Return the (x, y) coordinate for the center point of the cell that contains the specified text.  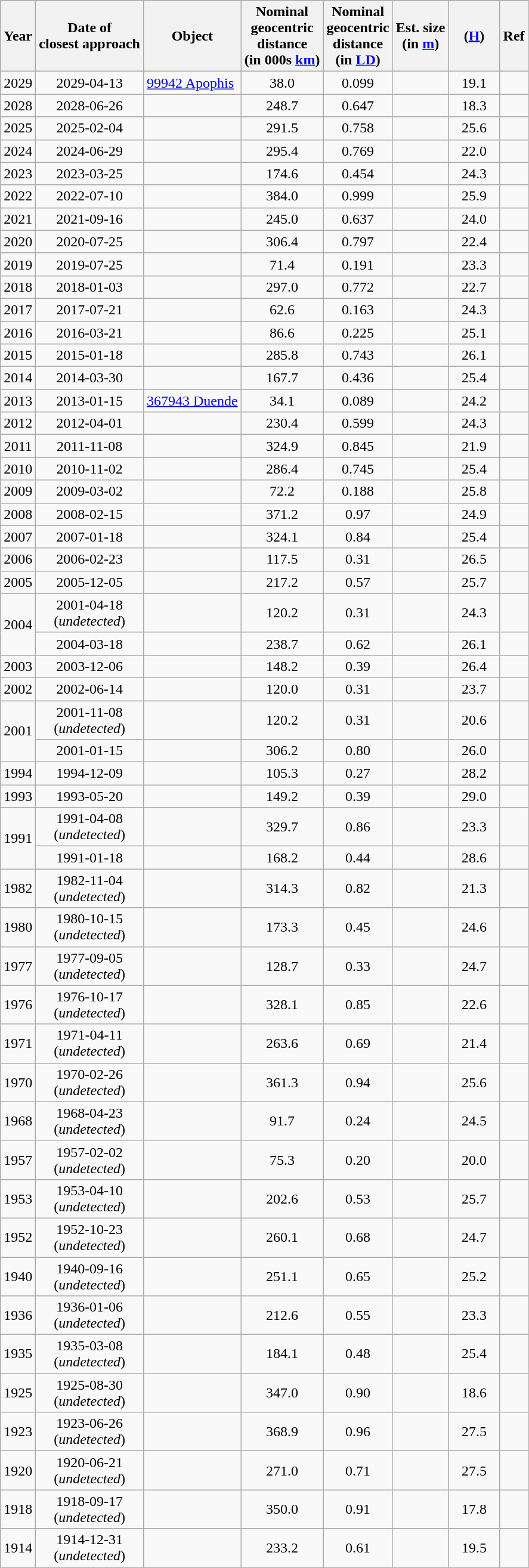
324.9 (282, 446)
0.55 (358, 1316)
25.1 (474, 332)
2011 (18, 446)
149.2 (282, 796)
2011-11-08 (89, 446)
Year (18, 36)
Nominalgeocentricdistance (in LD) (358, 36)
314.3 (282, 889)
1940-09-16(undetected) (89, 1276)
384.0 (282, 196)
2008-02-15 (89, 514)
2020-07-25 (89, 242)
2019-07-25 (89, 264)
371.2 (282, 514)
(H) (474, 36)
2004 (18, 624)
1923 (18, 1431)
1991 (18, 839)
20.6 (474, 719)
1991-04-08(undetected) (89, 827)
1968-04-23(undetected) (89, 1121)
0.089 (358, 401)
2015 (18, 355)
0.191 (358, 264)
17.8 (474, 1509)
21.3 (474, 889)
324.1 (282, 537)
1970-02-26(undetected) (89, 1082)
0.44 (358, 858)
2005-12-05 (89, 582)
2017-07-21 (89, 310)
29.0 (474, 796)
2002-06-14 (89, 689)
2021 (18, 219)
Object (192, 36)
1920 (18, 1471)
1936 (18, 1316)
1914-12-31(undetected) (89, 1548)
1994-12-09 (89, 774)
2021-09-16 (89, 219)
0.599 (358, 423)
Nominalgeocentricdistance(in 000s km) (282, 36)
0.225 (358, 332)
22.7 (474, 287)
0.45 (358, 927)
Est. size(in m) (420, 36)
0.24 (358, 1121)
0.62 (358, 644)
1980 (18, 927)
2001-04-18(undetected) (89, 613)
34.1 (282, 401)
167.7 (282, 378)
25.9 (474, 196)
1971-04-11(undetected) (89, 1044)
2014-03-30 (89, 378)
86.6 (282, 332)
2012-04-01 (89, 423)
28.6 (474, 858)
0.637 (358, 219)
251.1 (282, 1276)
217.2 (282, 582)
Ref (514, 36)
0.61 (358, 1548)
2008 (18, 514)
120.0 (282, 689)
2023-03-25 (89, 174)
1968 (18, 1121)
1940 (18, 1276)
25.2 (474, 1276)
2007-01-18 (89, 537)
212.6 (282, 1316)
2012 (18, 423)
148.2 (282, 666)
350.0 (282, 1509)
248.7 (282, 106)
2002 (18, 689)
1918 (18, 1509)
361.3 (282, 1082)
18.3 (474, 106)
2025 (18, 128)
38.0 (282, 83)
0.48 (358, 1354)
2003 (18, 666)
1976-10-17(undetected) (89, 1004)
0.90 (358, 1393)
2020 (18, 242)
306.2 (282, 751)
0.797 (358, 242)
1953 (18, 1199)
2029 (18, 83)
2004-03-18 (89, 644)
0.099 (358, 83)
91.7 (282, 1121)
2016 (18, 332)
2013 (18, 401)
1952-10-23(undetected) (89, 1237)
1977-09-05(undetected) (89, 966)
1993-05-20 (89, 796)
26.4 (474, 666)
2005 (18, 582)
0.999 (358, 196)
1977 (18, 966)
22.6 (474, 1004)
286.4 (282, 469)
184.1 (282, 1354)
2018-01-03 (89, 287)
0.163 (358, 310)
2010-11-02 (89, 469)
1925 (18, 1393)
2024 (18, 151)
2016-03-21 (89, 332)
173.3 (282, 927)
25.8 (474, 491)
0.436 (358, 378)
1914 (18, 1548)
2029-04-13 (89, 83)
0.769 (358, 151)
22.4 (474, 242)
2009 (18, 491)
2001-01-15 (89, 751)
0.86 (358, 827)
0.845 (358, 446)
23.7 (474, 689)
1976 (18, 1004)
2006-02-23 (89, 559)
2028-06-26 (89, 106)
2015-01-18 (89, 355)
2001-11-08(undetected) (89, 719)
0.57 (358, 582)
1957-02-02(undetected) (89, 1159)
0.69 (358, 1044)
26.0 (474, 751)
1953-04-10(undetected) (89, 1199)
2018 (18, 287)
0.188 (358, 491)
1980-10-15(undetected) (89, 927)
1920-06-21(undetected) (89, 1471)
260.1 (282, 1237)
0.84 (358, 537)
24.0 (474, 219)
1993 (18, 796)
0.94 (358, 1082)
28.2 (474, 774)
1952 (18, 1237)
99942 Apophis (192, 83)
0.772 (358, 287)
1935-03-08(undetected) (89, 1354)
2013-01-15 (89, 401)
230.4 (282, 423)
0.97 (358, 514)
0.68 (358, 1237)
26.5 (474, 559)
19.5 (474, 1548)
245.0 (282, 219)
1970 (18, 1082)
0.454 (358, 174)
0.20 (358, 1159)
1923-06-26(undetected) (89, 1431)
238.7 (282, 644)
202.6 (282, 1199)
2009-03-02 (89, 491)
2007 (18, 537)
263.6 (282, 1044)
20.0 (474, 1159)
1994 (18, 774)
1982 (18, 889)
0.65 (358, 1276)
0.85 (358, 1004)
0.91 (358, 1509)
367943 Duende (192, 401)
2003-12-06 (89, 666)
0.96 (358, 1431)
2022-07-10 (89, 196)
285.8 (282, 355)
1991-01-18 (89, 858)
1957 (18, 1159)
2010 (18, 469)
0.27 (358, 774)
19.1 (474, 83)
174.6 (282, 174)
24.2 (474, 401)
128.7 (282, 966)
62.6 (282, 310)
2017 (18, 310)
24.5 (474, 1121)
1935 (18, 1354)
1971 (18, 1044)
2025-02-04 (89, 128)
1982-11-04(undetected) (89, 889)
291.5 (282, 128)
306.4 (282, 242)
347.0 (282, 1393)
2022 (18, 196)
0.647 (358, 106)
0.53 (358, 1199)
0.71 (358, 1471)
2014 (18, 378)
297.0 (282, 287)
21.9 (474, 446)
0.82 (358, 889)
2001 (18, 731)
233.2 (282, 1548)
168.2 (282, 858)
0.33 (358, 966)
18.6 (474, 1393)
0.745 (358, 469)
2028 (18, 106)
2023 (18, 174)
295.4 (282, 151)
71.4 (282, 264)
24.9 (474, 514)
368.9 (282, 1431)
22.0 (474, 151)
1918-09-17(undetected) (89, 1509)
329.7 (282, 827)
1936-01-06(undetected) (89, 1316)
72.2 (282, 491)
271.0 (282, 1471)
21.4 (474, 1044)
1925-08-30(undetected) (89, 1393)
328.1 (282, 1004)
2019 (18, 264)
2006 (18, 559)
0.758 (358, 128)
105.3 (282, 774)
24.6 (474, 927)
Date ofclosest approach (89, 36)
117.5 (282, 559)
0.80 (358, 751)
2024-06-29 (89, 151)
0.743 (358, 355)
75.3 (282, 1159)
